Search for the cell housing the specified text and yield its (X, Y) center coordinate. 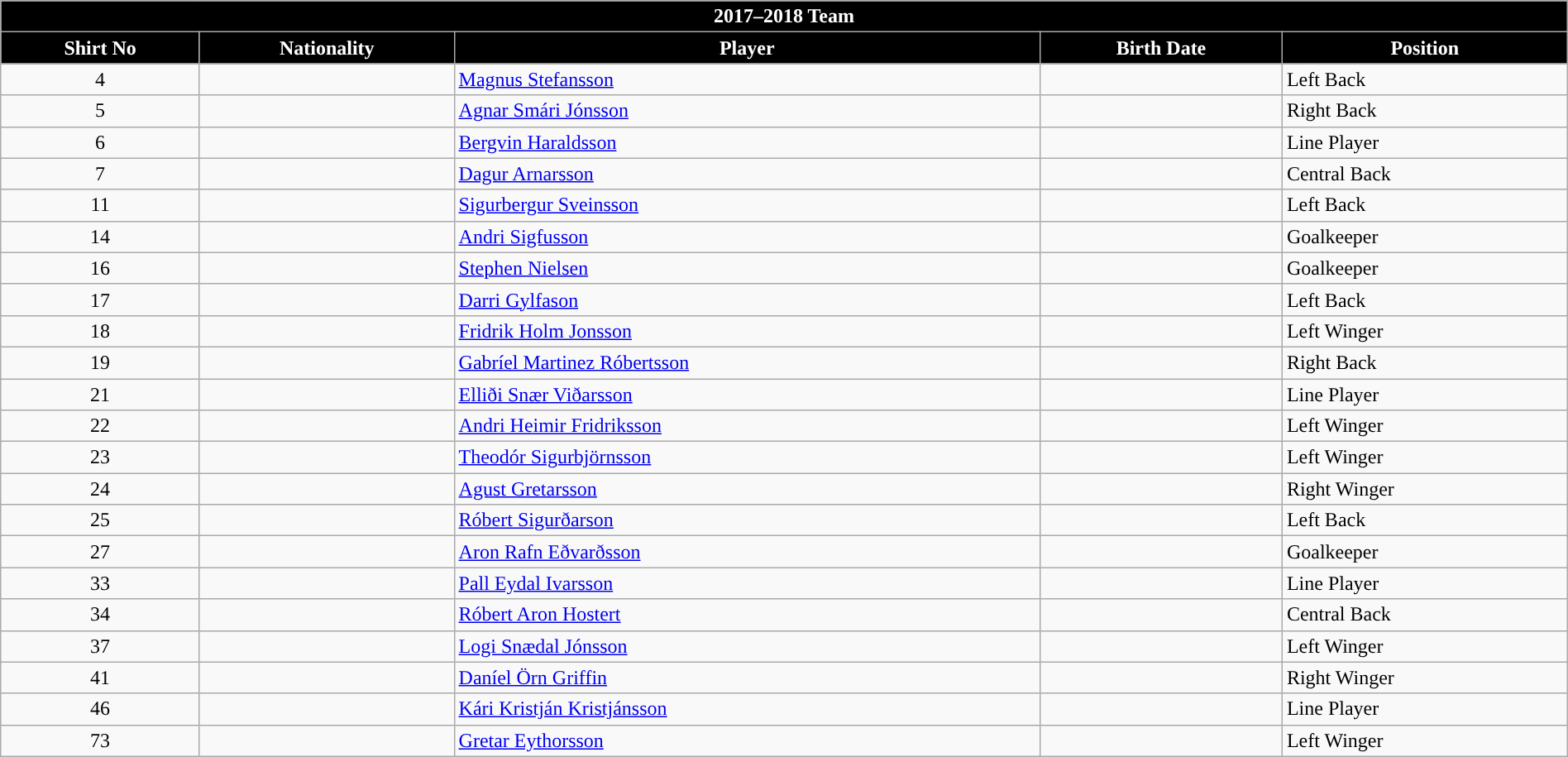
Andri Heimir Fridriksson (748, 426)
18 (101, 331)
Logi Snædal Jónsson (748, 646)
Dagur Arnarsson (748, 174)
Gabríel Martinez Róbertsson (748, 362)
19 (101, 362)
34 (101, 615)
Bergvin Haraldsson (748, 142)
Daníel Örn Griffin (748, 678)
24 (101, 489)
23 (101, 458)
Agust Gretarsson (748, 489)
Magnus Stefansson (748, 79)
Kári Kristján Kristjánsson (748, 709)
5 (101, 111)
21 (101, 395)
17 (101, 299)
14 (101, 237)
Darri Gylfason (748, 299)
Sigurbergur Sveinsson (748, 205)
7 (101, 174)
Andri Sigfusson (748, 237)
16 (101, 268)
Fridrik Holm Jonsson (748, 331)
33 (101, 583)
Position (1424, 48)
27 (101, 552)
4 (101, 79)
Pall Eydal Ivarsson (748, 583)
6 (101, 142)
2017–2018 Team (784, 17)
Nationality (327, 48)
Gretar Eythorsson (748, 740)
Birth Date (1161, 48)
22 (101, 426)
Player (748, 48)
25 (101, 520)
37 (101, 646)
46 (101, 709)
Shirt No (101, 48)
11 (101, 205)
Aron Rafn Eðvarðsson (748, 552)
Elliði Snær Viðarsson (748, 395)
Agnar Smári Jónsson (748, 111)
Stephen Nielsen (748, 268)
Róbert Sigurðarson (748, 520)
73 (101, 740)
Róbert Aron Hostert (748, 615)
Theodór Sigurbjörnsson (748, 458)
41 (101, 678)
